Identify which cell holds the provided text, then report its (X, Y) central coordinate. 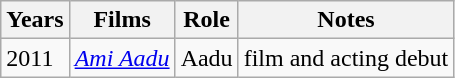
Ami Aadu (122, 58)
2011 (35, 58)
Role (206, 20)
Films (122, 20)
film and acting debut (346, 58)
Years (35, 20)
Notes (346, 20)
Aadu (206, 58)
